For the text-containing cell, return its midpoint in [X, Y] coordinate format. 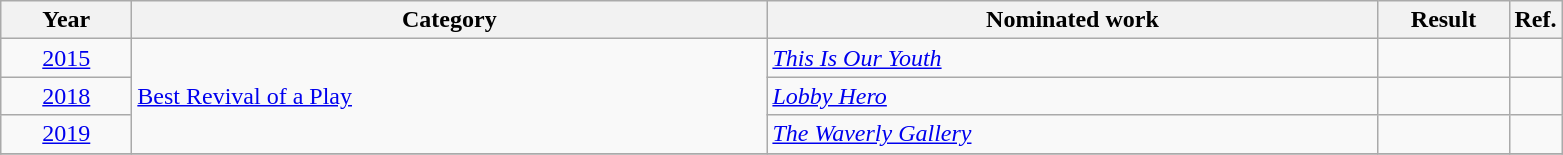
2015 [66, 58]
2019 [66, 134]
Nominated work [1072, 20]
This Is Our Youth [1072, 58]
Best Revival of a Play [450, 96]
The Waverly Gallery [1072, 134]
Ref. [1536, 20]
Category [450, 20]
2018 [66, 96]
Result [1444, 20]
Lobby Hero [1072, 96]
Year [66, 20]
